Return (X, Y) of the center of cell containing provided text 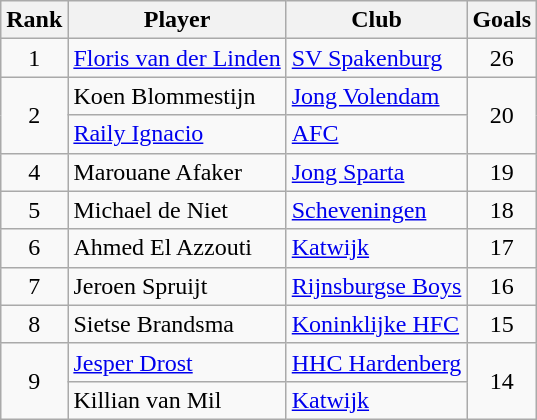
Jong Volendam (376, 96)
18 (502, 210)
Sietse Brandsma (177, 324)
Marouane Afaker (177, 172)
8 (34, 324)
Koninklijke HFC (376, 324)
Club (376, 20)
1 (34, 58)
5 (34, 210)
26 (502, 58)
6 (34, 248)
Raily Ignacio (177, 134)
Floris van der Linden (177, 58)
7 (34, 286)
Rank (34, 20)
20 (502, 115)
16 (502, 286)
Goals (502, 20)
4 (34, 172)
AFC (376, 134)
SV Spakenburg (376, 58)
Ahmed El Azzouti (177, 248)
9 (34, 381)
Michael de Niet (177, 210)
Jeroen Spruijt (177, 286)
Koen Blommestijn (177, 96)
Rijnsburgse Boys (376, 286)
Jong Sparta (376, 172)
14 (502, 381)
Jesper Drost (177, 362)
HHC Hardenberg (376, 362)
Killian van Mil (177, 400)
17 (502, 248)
Player (177, 20)
19 (502, 172)
2 (34, 115)
Scheveningen (376, 210)
15 (502, 324)
